Return (x, y) of the center of cell containing provided text 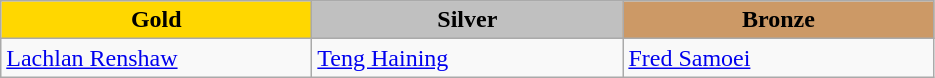
Fred Samoei (778, 58)
Lachlan Renshaw (156, 58)
Bronze (778, 20)
Teng Haining (468, 58)
Gold (156, 20)
Silver (468, 20)
